Scan for the cell matching the given text and deliver its (x, y) coordinate at center. 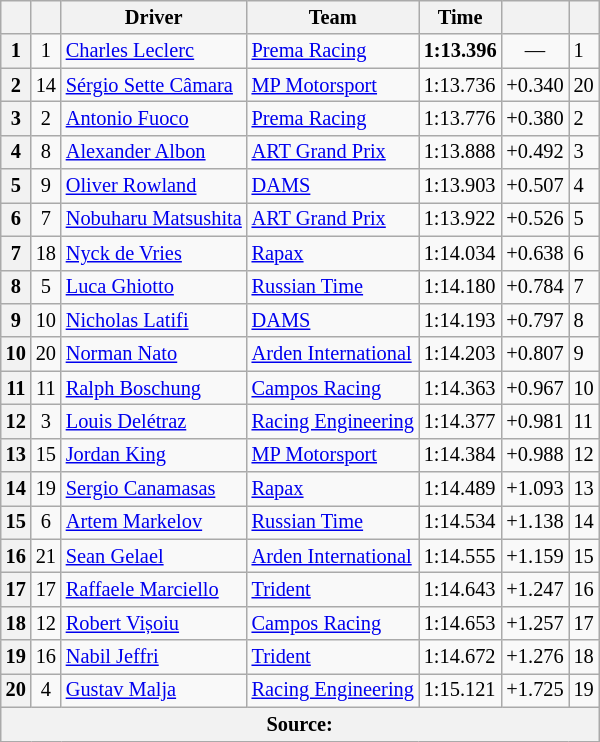
+0.981 (536, 421)
1:14.653 (460, 623)
Gustav Malja (154, 690)
1:14.384 (460, 455)
1:13.922 (460, 219)
+1.257 (536, 623)
1:14.672 (460, 657)
1:14.363 (460, 388)
Time (460, 17)
1:13.903 (460, 186)
+0.526 (536, 219)
1:15.121 (460, 690)
Nyck de Vries (154, 253)
Robert Vișoiu (154, 623)
+1.093 (536, 489)
+0.967 (536, 388)
1:13.888 (460, 152)
Luca Ghiotto (154, 287)
+0.784 (536, 287)
+1.276 (536, 657)
1:14.555 (460, 556)
+0.340 (536, 85)
1:14.203 (460, 354)
1:14.180 (460, 287)
Sérgio Sette Câmara (154, 85)
Charles Leclerc (154, 51)
+1.138 (536, 522)
+0.797 (536, 320)
1:14.489 (460, 489)
1:14.377 (460, 421)
Driver (154, 17)
+0.380 (536, 118)
+0.638 (536, 253)
1:14.534 (460, 522)
Ralph Boschung (154, 388)
— (536, 51)
+0.807 (536, 354)
Louis Delétraz (154, 421)
+0.492 (536, 152)
Nobuharu Matsushita (154, 219)
Nabil Jeffri (154, 657)
1:14.034 (460, 253)
Alexander Albon (154, 152)
Sean Gelael (154, 556)
Raffaele Marciello (154, 589)
Jordan King (154, 455)
Norman Nato (154, 354)
Team (333, 17)
+1.159 (536, 556)
Antonio Fuoco (154, 118)
+1.725 (536, 690)
1:13.736 (460, 85)
+0.988 (536, 455)
1:14.193 (460, 320)
Sergio Canamasas (154, 489)
21 (46, 556)
Source: (300, 724)
1:13.396 (460, 51)
Oliver Rowland (154, 186)
+1.247 (536, 589)
Artem Markelov (154, 522)
1:13.776 (460, 118)
+0.507 (536, 186)
1:14.643 (460, 589)
Nicholas Latifi (154, 320)
